Locate the cell with the specified text and output its [x, y] center coordinate. 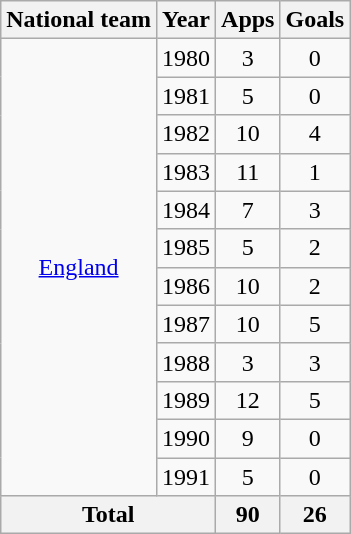
1980 [186, 58]
England [79, 268]
1988 [186, 362]
1984 [186, 210]
9 [248, 438]
1982 [186, 134]
1986 [186, 286]
11 [248, 172]
1989 [186, 400]
12 [248, 400]
90 [248, 515]
7 [248, 210]
National team [79, 20]
Year [186, 20]
1991 [186, 477]
1985 [186, 248]
26 [315, 515]
Apps [248, 20]
1990 [186, 438]
1987 [186, 324]
4 [315, 134]
1 [315, 172]
Goals [315, 20]
1981 [186, 96]
Total [108, 515]
1983 [186, 172]
